Extract the (x, y) coordinate from the center of the cell holding the provided text.  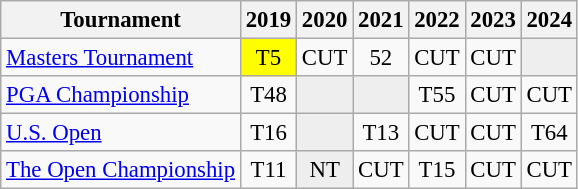
T48 (268, 95)
NT (325, 170)
The Open Championship (121, 170)
Tournament (121, 20)
2021 (381, 20)
2020 (325, 20)
T5 (268, 58)
T15 (437, 170)
2019 (268, 20)
52 (381, 58)
Masters Tournament (121, 58)
U.S. Open (121, 133)
PGA Championship (121, 95)
T13 (381, 133)
2023 (493, 20)
T11 (268, 170)
T16 (268, 133)
2022 (437, 20)
2024 (549, 20)
T55 (437, 95)
T64 (549, 133)
